Capture the cell that displays the provided text and extract its (x, y) central coordinate. 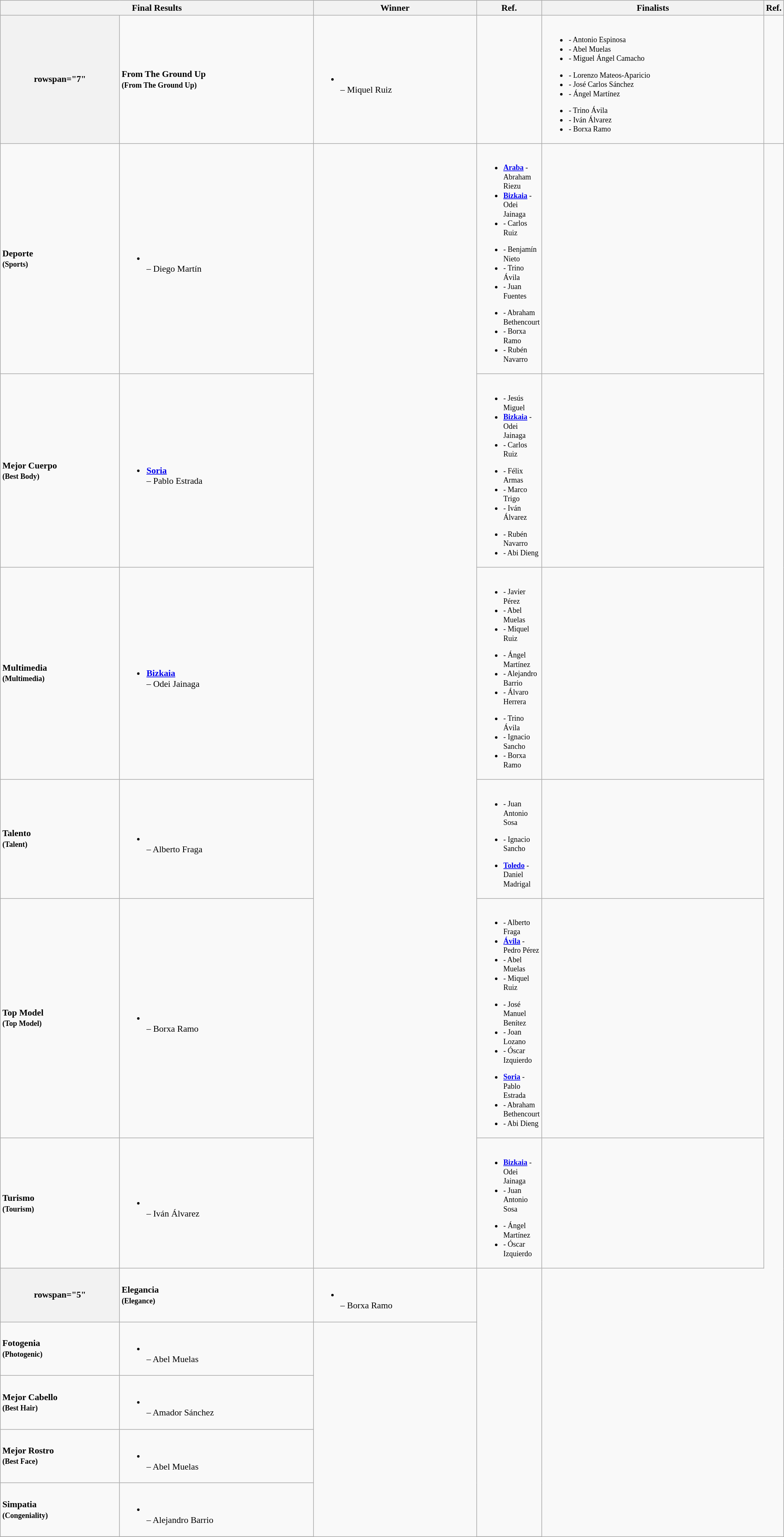
– Miquel Ruiz (395, 79)
Turismo(Tourism) (60, 1203)
Mejor Rostro(Best Face) (60, 1456)
– Alejandro Barrio (217, 1510)
Fotogenia(Photogenic) (60, 1349)
Talento(Talent) (60, 839)
- Jesús Miguel Bizkaia - Odei Jainaga - Carlos Ruiz - Félix Armas - Marco Trigo - Iván Álvarez - Rubén Navarro - Abi Dieng (509, 471)
Bizkaia – Odei Jainaga (217, 673)
Elegancia(Elegance) (217, 1295)
– Diego Martín (217, 259)
From The Ground Up(From The Ground Up) (217, 79)
– Amador Sánchez (217, 1403)
Mejor Cabello(Best Hair) (60, 1403)
Simpatia(Congeniality) (60, 1510)
Mejor Cuerpo(Best Body) (60, 471)
Finalists (653, 8)
Soria – Pablo Estrada (217, 471)
- Juan Antonio Sosa - Ignacio Sancho Toledo - Daniel Madrigal (509, 839)
rowspan="7" (60, 79)
– Alberto Fraga (217, 839)
Winner (395, 8)
Final Results (157, 8)
Top Model(Top Model) (60, 1018)
Multimedia(Multimedia) (60, 673)
– Iván Álvarez (217, 1203)
- Javier Pérez - Abel Muelas - Miquel Ruiz - Ángel Martínez - Alejandro Barrio - Álvaro Herrera - Trino Ávila - Ignacio Sancho - Borxa Ramo (509, 673)
Bizkaia - Odei Jainaga - Juan Antonio Sosa - Ángel Martínez - Óscar Izquierdo (509, 1203)
rowspan="5" (60, 1295)
Deporte(Sports) (60, 259)
